Locate the cell with the specified text and output its [X, Y] center coordinate. 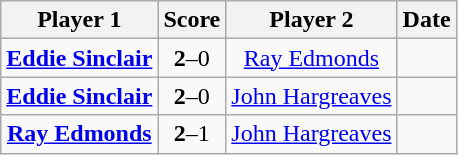
Date [426, 20]
2–1 [192, 134]
Player 1 [80, 20]
Score [192, 20]
Player 2 [312, 20]
